Return the [x, y] coordinate for the center point of the cell that contains the specified text.  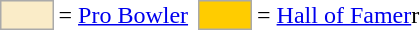
= Pro Bowler [124, 15]
